Locate the cell with the specified text and output its [x, y] center coordinate. 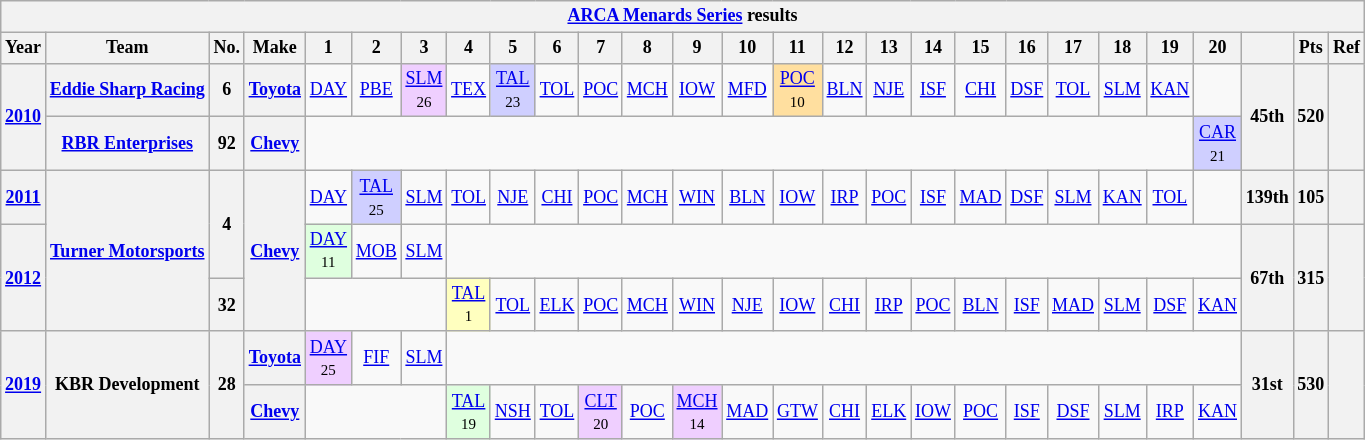
DAY11 [328, 251]
2011 [24, 197]
92 [226, 144]
9 [697, 48]
530 [1311, 384]
SLM26 [424, 90]
TAL19 [469, 412]
32 [226, 305]
28 [226, 384]
17 [1074, 48]
CAR21 [1218, 144]
315 [1311, 278]
CLT20 [601, 412]
2 [376, 48]
45th [1267, 116]
2012 [24, 278]
TAL25 [376, 197]
7 [601, 48]
13 [889, 48]
16 [1027, 48]
Eddie Sharp Racing [127, 90]
19 [1170, 48]
10 [748, 48]
POC10 [798, 90]
520 [1311, 116]
ARCA Menards Series results [683, 16]
20 [1218, 48]
12 [844, 48]
5 [512, 48]
Turner Motorsports [127, 250]
TAL1 [469, 305]
Team [127, 48]
14 [934, 48]
Pts [1311, 48]
67th [1267, 278]
105 [1311, 197]
11 [798, 48]
1 [328, 48]
15 [980, 48]
GTW [798, 412]
PBE [376, 90]
8 [647, 48]
139th [1267, 197]
KBR Development [127, 384]
Ref [1347, 48]
MOB [376, 251]
31st [1267, 384]
2019 [24, 384]
2010 [24, 116]
NSH [512, 412]
MFD [748, 90]
RBR Enterprises [127, 144]
3 [424, 48]
DAY25 [328, 358]
TEX [469, 90]
MCH14 [697, 412]
18 [1122, 48]
TAL23 [512, 90]
FIF [376, 358]
Make [274, 48]
Year [24, 48]
No. [226, 48]
